For the text-containing cell, return its midpoint in [x, y] coordinate format. 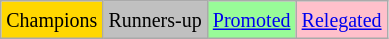
Promoted [252, 20]
Champions [52, 20]
Runners-up [155, 20]
Relegated [342, 20]
